Provide the [X, Y] coordinate of the cell's center where the given text is located.  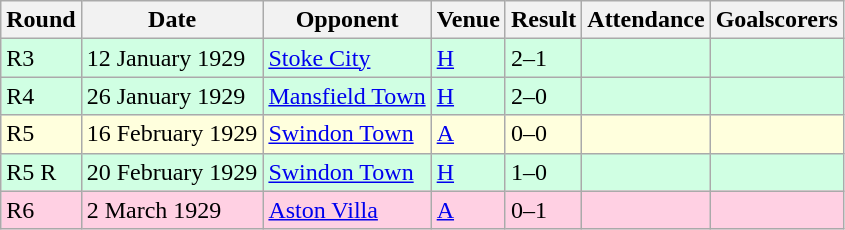
Stoke City [347, 58]
2 March 1929 [172, 210]
R5 [41, 134]
Goalscorers [776, 20]
Venue [468, 20]
16 February 1929 [172, 134]
Result [543, 20]
2–0 [543, 96]
0–0 [543, 134]
1–0 [543, 172]
2–1 [543, 58]
R6 [41, 210]
Mansfield Town [347, 96]
20 February 1929 [172, 172]
12 January 1929 [172, 58]
Round [41, 20]
Opponent [347, 20]
Attendance [646, 20]
R3 [41, 58]
26 January 1929 [172, 96]
R5 R [41, 172]
0–1 [543, 210]
Aston Villa [347, 210]
Date [172, 20]
R4 [41, 96]
